Search for the cell housing the specified text and yield its (X, Y) center coordinate. 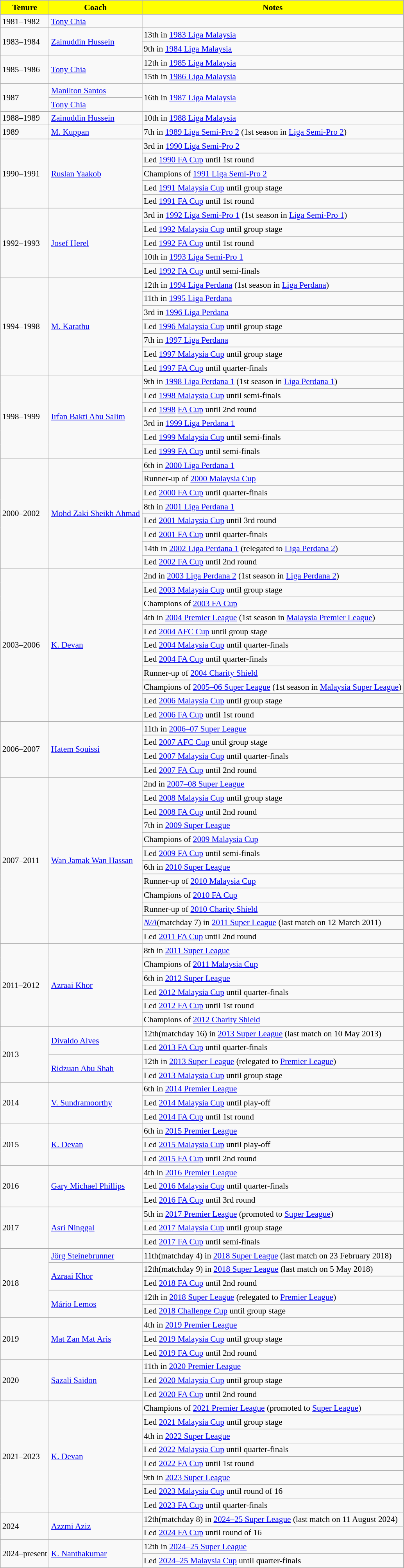
Led 2018 FA Cup until 2nd round (273, 1283)
Led 2003 Malaysia Cup until group stage (273, 590)
12th in 1985 Liga Malaysia (273, 63)
Asri Ninggal (95, 1228)
9th in 1998 Liga Perdana 1 (1st season in Liga Perdana 1) (273, 382)
2014 (25, 1103)
4th in 2016 Premier League (273, 1173)
Mohd Zaki Sheikh Ahmad (95, 514)
Led 2006 FA Cup until 1st round (273, 715)
2021–2023 (25, 1457)
2003–2006 (25, 646)
2nd in 2007–08 Super League (273, 784)
Led 2012 FA Cup until 1st round (273, 1006)
2017 (25, 1228)
6th in 2015 Premier League (273, 1131)
12th(matchday 8) in 2024–25 Super League (last match on 11 August 2024) (273, 1519)
3rd in 1999 Liga Perdana 1 (273, 424)
1981–1982 (25, 21)
N/A(matchday 7) in 2011 Super League (last match on 12 March 2011) (273, 923)
Tenure (25, 7)
1998–1999 (25, 416)
3rd in 1992 Liga Semi-Pro 1 (1st season in Liga Semi-Pro 1) (273, 215)
11th in 1995 Liga Perdana (273, 299)
Led 2019 Malaysia Cup until group stage (273, 1339)
10th in 1988 Liga Malaysia (273, 118)
Runner-up of 2000 Malaysia Cup (273, 479)
Led 2024 FA Cup until round of 16 (273, 1533)
Led 1997 FA Cup until quarter-finals (273, 368)
12th(matchday 9) in 2018 Super League (last match on 5 May 2018) (273, 1269)
11th in 2020 Premier League (273, 1367)
2018 (25, 1283)
6th in 2012 Super League (273, 978)
11th in 2006–07 Super League (273, 729)
Mat Zan Mat Aris (95, 1339)
2015 (25, 1144)
2000–2002 (25, 514)
2006–2007 (25, 749)
Sazali Saidon (95, 1380)
Led 2012 Malaysia Cup until quarter-finals (273, 992)
Wan Jamak Wan Hassan (95, 860)
Led 2016 FA Cup until 3rd round (273, 1200)
Ridzuan Abu Shah (95, 1068)
Led 1990 FA Cup until 1st round (273, 160)
8th in 2001 Liga Perdana 1 (273, 507)
2024–present (25, 1554)
11th(matchday 4) in 2018 Super League (last match on 23 February 2018) (273, 1256)
Led 2022 Malaysia Cup until quarter-finals (273, 1450)
Led 2014 FA Cup until 1st round (273, 1117)
Led 2002 FA Cup until 2nd round (273, 562)
Led 2013 Malaysia Cup until group stage (273, 1075)
3rd in 1990 Liga Semi-Pro 2 (273, 146)
Champions of 2010 FA Cup (273, 895)
Led 1999 Malaysia Cup until semi-finals (273, 437)
1990–1991 (25, 174)
Ruslan Yaakob (95, 174)
Led 2000 FA Cup until quarter-finals (273, 493)
9th in 1984 Liga Malaysia (273, 49)
Led 1991 Malaysia Cup until group stage (273, 188)
Champions of 2021 Premier League (promoted to Super League) (273, 1408)
Led 2023 FA Cup until quarter-finals (273, 1505)
Led 1998 Malaysia Cup until semi-finals (273, 396)
Led 2020 FA Cup until 2nd round (273, 1394)
2019 (25, 1339)
7th in 1997 Liga Perdana (273, 340)
M. Karathu (95, 326)
1983–1984 (25, 42)
16th in 1987 Liga Malaysia (273, 98)
2016 (25, 1187)
Led 2021 Malaysia Cup until group stage (273, 1422)
12th in 1994 Liga Perdana (1st season in Liga Perdana) (273, 285)
Runner-up of 2004 Charity Shield (273, 673)
Led 1992 FA Cup until 1st round (273, 243)
12th in 2018 Super League (relegated to Premier League) (273, 1297)
Irfan Bakti Abu Salim (95, 416)
Divaldo Alves (95, 1041)
Led 2022 FA Cup until 1st round (273, 1464)
Led 2007 FA Cup until 2nd round (273, 770)
6th in 2014 Premier League (273, 1089)
Led 2023 Malaysia Cup until round of 16 (273, 1491)
Led 2016 Malaysia Cup until quarter-finals (273, 1186)
Led 2013 FA Cup until quarter-finals (273, 1048)
Led 2011 FA Cup until 2nd round (273, 937)
Led 1991 FA Cup until 1st round (273, 201)
1989 (25, 132)
Led 2024–25 Malaysia Cup until quarter-finals (273, 1561)
Led 2004 FA Cup until quarter-finals (273, 659)
1994–1998 (25, 326)
V. Sundramoorthy (95, 1103)
2011–2012 (25, 985)
Notes (273, 7)
Led 2007 Malaysia Cup until quarter-finals (273, 756)
13th in 1983 Liga Malaysia (273, 35)
3rd in 1996 Liga Perdana (273, 313)
Jörg Steinebrunner (95, 1256)
Led 2017 Malaysia Cup until group stage (273, 1228)
Champions of 2012 Charity Shield (273, 1020)
10th in 1993 Liga Semi-Pro 1 (273, 257)
Josef Herel (95, 243)
Led 1998 FA Cup until 2nd round (273, 409)
5th in 2017 Premier League (promoted to Super League) (273, 1214)
Runner-up of 2010 Malaysia Cup (273, 881)
7th in 2009 Super League (273, 826)
4th in 2004 Premier League (1st season in Malaysia Premier League) (273, 618)
Led 2004 Malaysia Cup until quarter-finals (273, 645)
Azzmi Aziz (95, 1526)
14th in 2002 Liga Perdana 1 (relegated to Liga Perdana 2) (273, 548)
1992–1993 (25, 243)
2013 (25, 1054)
12th in 2013 Super League (relegated to Premier League) (273, 1061)
Led 1997 Malaysia Cup until group stage (273, 354)
Led 2017 FA Cup until semi-finals (273, 1242)
12th in 2024–25 Super League (273, 1547)
8th in 2011 Super League (273, 950)
Led 2004 AFC Cup until group stage (273, 632)
Led 1999 FA Cup until semi-finals (273, 451)
Led 2015 Malaysia Cup until play-off (273, 1145)
Gary Michael Phillips (95, 1187)
12th(matchday 16) in 2013 Super League (last match on 10 May 2013) (273, 1034)
Led 2015 FA Cup until 2nd round (273, 1159)
2020 (25, 1380)
K. Nanthakumar (95, 1554)
2nd in 2003 Liga Perdana 2 (1st season in Liga Perdana 2) (273, 576)
Led 2007 AFC Cup until group stage (273, 742)
6th in 2000 Liga Perdana 1 (273, 465)
9th in 2023 Super League (273, 1477)
6th in 2010 Super League (273, 867)
Runner-up of 2010 Charity Shield (273, 909)
Led 2008 FA Cup until 2nd round (273, 812)
4th in 2022 Super League (273, 1436)
Led 2001 FA Cup until quarter-finals (273, 534)
1985–1986 (25, 69)
M. Kuppan (95, 132)
Champions of 2011 Malaysia Cup (273, 965)
Manilton Santos (95, 91)
Led 2020 Malaysia Cup until group stage (273, 1381)
Led 1992 FA Cup until semi-finals (273, 271)
Led 2014 Malaysia Cup until play-off (273, 1103)
2024 (25, 1526)
2007–2011 (25, 860)
Led 2009 FA Cup until semi-finals (273, 853)
Led 2008 Malaysia Cup until group stage (273, 798)
Led 2001 Malaysia Cup until 3rd round (273, 521)
1988–1989 (25, 118)
4th in 2019 Premier League (273, 1325)
1987 (25, 98)
Coach (95, 7)
15th in 1986 Liga Malaysia (273, 77)
Led 1996 Malaysia Cup until group stage (273, 326)
Led 2006 Malaysia Cup until group stage (273, 701)
Hatem Souissi (95, 749)
Led 2018 Challenge Cup until group stage (273, 1311)
Led 1992 Malaysia Cup until group stage (273, 229)
Led 2019 FA Cup until 2nd round (273, 1353)
Champions of 1991 Liga Semi-Pro 2 (273, 174)
Mário Lemos (95, 1304)
7th in 1989 Liga Semi-Pro 2 (1st season in Liga Semi-Pro 2) (273, 132)
Champions of 2003 FA Cup (273, 604)
Champions of 2009 Malaysia Cup (273, 840)
Champions of 2005–06 Super League (1st season in Malaysia Super League) (273, 687)
